Scan for the cell matching the given text and deliver its (X, Y) coordinate at center. 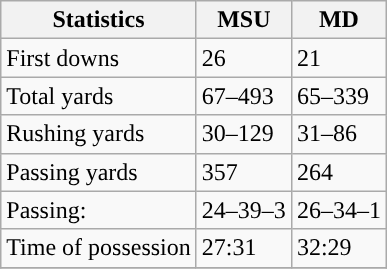
67–493 (244, 96)
24–39–3 (244, 210)
Passing: (99, 210)
Total yards (99, 96)
26–34–1 (338, 210)
32:29 (338, 248)
Passing yards (99, 172)
MSU (244, 20)
Time of possession (99, 248)
264 (338, 172)
31–86 (338, 134)
30–129 (244, 134)
Rushing yards (99, 134)
65–339 (338, 96)
21 (338, 58)
MD (338, 20)
First downs (99, 58)
357 (244, 172)
26 (244, 58)
27:31 (244, 248)
Statistics (99, 20)
